For the text-containing cell, return its midpoint in [x, y] coordinate format. 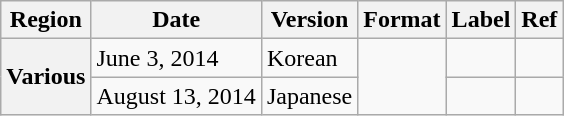
Japanese [309, 96]
Ref [540, 20]
June 3, 2014 [176, 58]
Label [481, 20]
August 13, 2014 [176, 96]
Format [402, 20]
Date [176, 20]
Region [46, 20]
Various [46, 77]
Version [309, 20]
Korean [309, 58]
